Search for the cell housing the specified text and yield its (x, y) center coordinate. 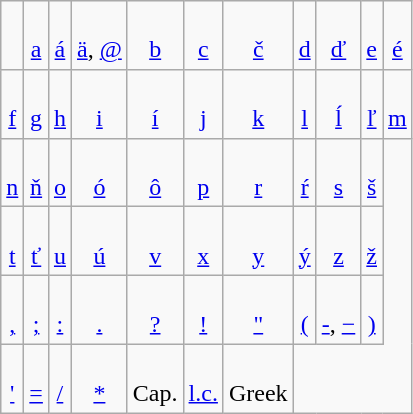
f (12, 104)
c (203, 36)
" (258, 310)
z (338, 242)
ô (155, 172)
i (99, 104)
e (372, 36)
n (12, 172)
. (99, 310)
, (12, 310)
ä, @ (99, 36)
u (60, 242)
á (60, 36)
; (36, 310)
) (372, 310)
p (203, 172)
a (36, 36)
( (304, 310)
ž (372, 242)
j (203, 104)
ĺ (338, 104)
ť (36, 242)
* (99, 378)
/ (60, 378)
b (155, 36)
x (203, 242)
ó (99, 172)
! (203, 310)
? (155, 310)
l (304, 104)
k (258, 104)
d (304, 36)
y (258, 242)
ý (304, 242)
-, − (338, 310)
t (12, 242)
č (258, 36)
v (155, 242)
l.c. (203, 378)
r (258, 172)
= (36, 378)
m (398, 104)
s (338, 172)
' (12, 378)
ú (99, 242)
g (36, 104)
í (155, 104)
Cap. (155, 378)
Greek (258, 378)
ŕ (304, 172)
ď (338, 36)
o (60, 172)
ň (36, 172)
ľ (372, 104)
é (398, 36)
h (60, 104)
: (60, 310)
š (372, 172)
